Provide the (x, y) coordinate of the cell's center where the given text is located.  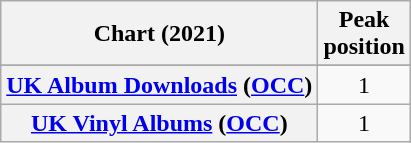
Chart (2021) (160, 34)
UK Vinyl Albums (OCC) (160, 123)
UK Album Downloads (OCC) (160, 85)
Peakposition (364, 34)
